Extract the [x, y] coordinate from the center of the cell holding the provided text.  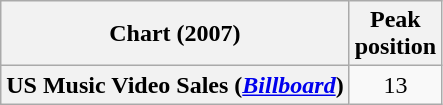
Peak position [395, 34]
US Music Video Sales (Billboard) [175, 85]
Chart (2007) [175, 34]
13 [395, 85]
